Locate the cell with the specified text and output its (x, y) center coordinate. 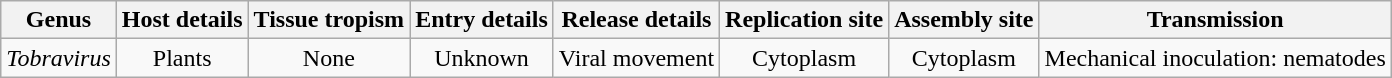
Genus (59, 20)
Release details (636, 20)
Transmission (1215, 20)
Tissue tropism (329, 20)
Mechanical inoculation: nematodes (1215, 58)
Tobravirus (59, 58)
Viral movement (636, 58)
Host details (182, 20)
Assembly site (964, 20)
None (329, 58)
Plants (182, 58)
Unknown (482, 58)
Entry details (482, 20)
Replication site (804, 20)
